Output the (x, y) coordinate of the center of the cell containing the given text.  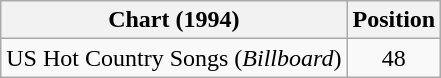
US Hot Country Songs (Billboard) (174, 58)
Chart (1994) (174, 20)
48 (394, 58)
Position (394, 20)
